Return the [X, Y] coordinate for the center point of the cell that contains the specified text.  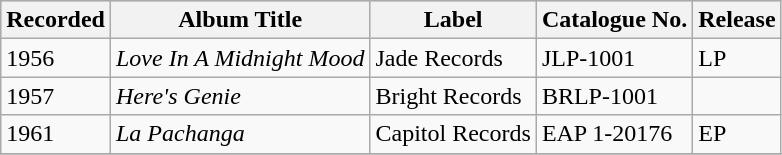
EP [737, 134]
EAP 1-20176 [614, 134]
Recorded [56, 20]
La Pachanga [240, 134]
1961 [56, 134]
Here's Genie [240, 96]
Capitol Records [453, 134]
Bright Records [453, 96]
Love In A Midnight Mood [240, 58]
1956 [56, 58]
BRLP-1001 [614, 96]
Album Title [240, 20]
LP [737, 58]
Label [453, 20]
Jade Records [453, 58]
1957 [56, 96]
JLP-1001 [614, 58]
Release [737, 20]
Catalogue No. [614, 20]
